Return the [X, Y] coordinate for the center point of the cell that contains the specified text.  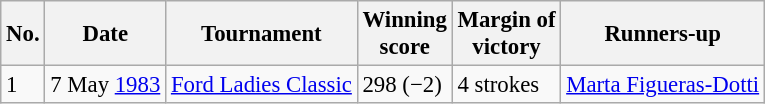
7 May 1983 [106, 85]
No. [23, 34]
Ford Ladies Classic [262, 85]
4 strokes [506, 85]
Winningscore [404, 34]
Tournament [262, 34]
Runners-up [663, 34]
298 (−2) [404, 85]
Date [106, 34]
Marta Figueras-Dotti [663, 85]
1 [23, 85]
Margin of victory [506, 34]
